Determine the (X, Y) coordinate at the center of the cell enclosing the given text.  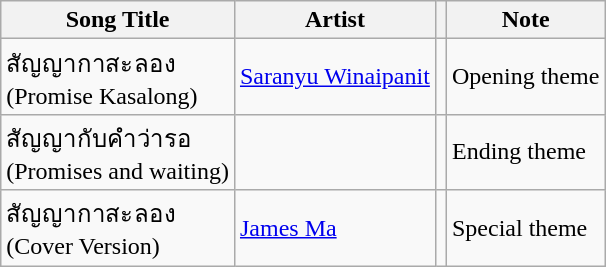
สัญญากาสะลอง(Cover Version) (118, 228)
Opening theme (525, 77)
James Ma (334, 228)
Song Title (118, 20)
Note (525, 20)
Special theme (525, 228)
Ending theme (525, 152)
Saranyu Winaipanit (334, 77)
สัญญากับคำว่ารอ(Promises and waiting) (118, 152)
Artist (334, 20)
สัญญากาสะลอง(Promise Kasalong) (118, 77)
